Provide the (X, Y) coordinate of the cell's center where the given text is located.  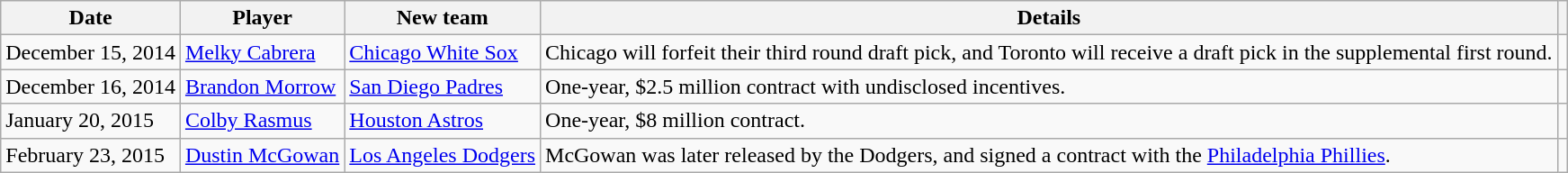
San Diego Padres (443, 86)
Colby Rasmus (262, 121)
Player (262, 18)
One-year, $8 million contract. (1049, 121)
Los Angeles Dodgers (443, 155)
McGowan was later released by the Dodgers, and signed a contract with the Philadelphia Phillies. (1049, 155)
Houston Astros (443, 121)
Brandon Morrow (262, 86)
December 16, 2014 (91, 86)
Dustin McGowan (262, 155)
New team (443, 18)
Chicago will forfeit their third round draft pick, and Toronto will receive a draft pick in the supplemental first round. (1049, 52)
February 23, 2015 (91, 155)
Chicago White Sox (443, 52)
Date (91, 18)
One-year, $2.5 million contract with undisclosed incentives. (1049, 86)
Melky Cabrera (262, 52)
December 15, 2014 (91, 52)
January 20, 2015 (91, 121)
Details (1049, 18)
